Determine the (X, Y) coordinate at the center of the cell enclosing the given text.  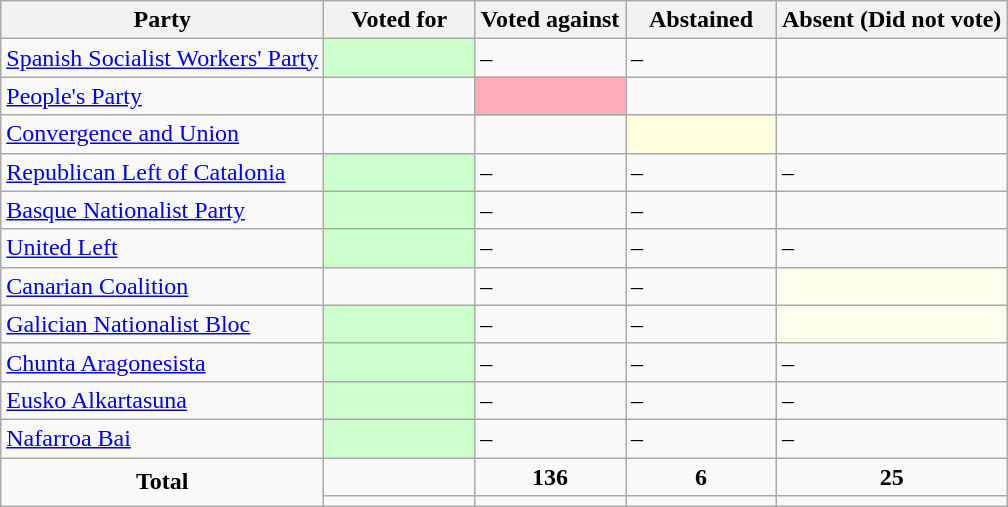
Abstained (702, 20)
Voted against (550, 20)
Party (162, 20)
Chunta Aragonesista (162, 362)
Galician Nationalist Bloc (162, 324)
6 (702, 477)
Spanish Socialist Workers' Party (162, 58)
United Left (162, 248)
Basque Nationalist Party (162, 210)
Eusko Alkartasuna (162, 400)
Total (162, 482)
Voted for (400, 20)
People's Party (162, 96)
Canarian Coalition (162, 286)
Republican Left of Catalonia (162, 172)
Nafarroa Bai (162, 438)
136 (550, 477)
Convergence and Union (162, 134)
Absent (Did not vote) (891, 20)
25 (891, 477)
